Locate the cell with the specified text and output its (X, Y) center coordinate. 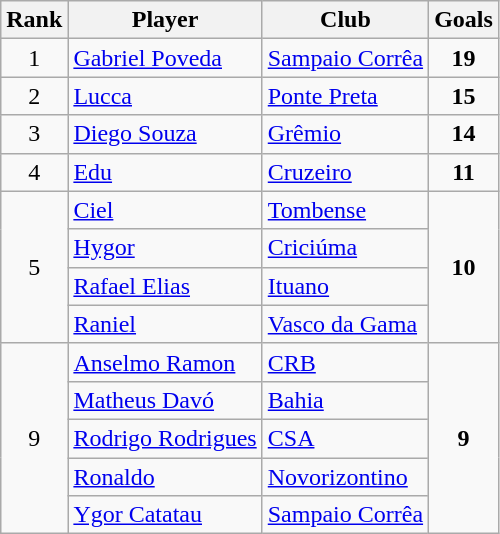
2 (34, 96)
1 (34, 58)
Cruzeiro (345, 172)
Hygor (165, 248)
15 (464, 96)
Bahia (345, 400)
CSA (345, 438)
Rafael Elias (165, 286)
Diego Souza (165, 134)
Grêmio (345, 134)
Anselmo Ramon (165, 362)
Ponte Preta (345, 96)
Tombense (345, 210)
14 (464, 134)
Ygor Catatau (165, 515)
Ciel (165, 210)
5 (34, 267)
Gabriel Poveda (165, 58)
Ronaldo (165, 477)
CRB (345, 362)
Lucca (165, 96)
Goals (464, 20)
Raniel (165, 324)
Player (165, 20)
11 (464, 172)
4 (34, 172)
Novorizontino (345, 477)
Rank (34, 20)
Ituano (345, 286)
Rodrigo Rodrigues (165, 438)
Criciúma (345, 248)
Matheus Davó (165, 400)
Edu (165, 172)
19 (464, 58)
3 (34, 134)
Vasco da Gama (345, 324)
10 (464, 267)
Club (345, 20)
